Output the [X, Y] coordinate of the center of the cell containing the given text.  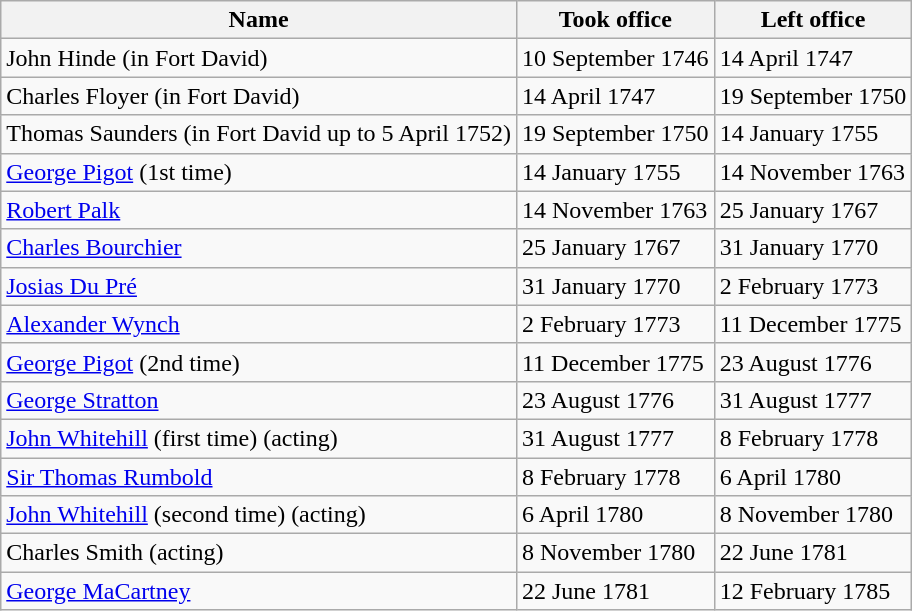
Robert Palk [259, 210]
John Whitehill (first time) (acting) [259, 438]
George Pigot (2nd time) [259, 362]
Alexander Wynch [259, 324]
12 February 1785 [813, 591]
Josias Du Pré [259, 286]
Name [259, 20]
Left office [813, 20]
Took office [615, 20]
10 September 1746 [615, 58]
Charles Smith (acting) [259, 553]
George Stratton [259, 400]
George MaCartney [259, 591]
John Whitehill (second time) (acting) [259, 515]
Sir Thomas Rumbold [259, 477]
Charles Bourchier [259, 248]
Thomas Saunders (in Fort David up to 5 April 1752) [259, 134]
George Pigot (1st time) [259, 172]
Charles Floyer (in Fort David) [259, 96]
John Hinde (in Fort David) [259, 58]
